For the text-containing cell, return its midpoint in [x, y] coordinate format. 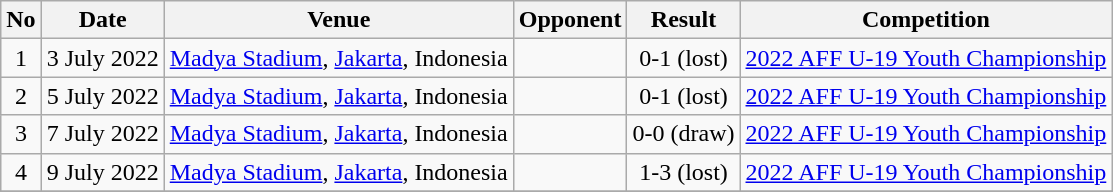
2 [21, 96]
0-0 (draw) [684, 134]
Competition [926, 20]
Result [684, 20]
9 July 2022 [102, 172]
No [21, 20]
4 [21, 172]
7 July 2022 [102, 134]
3 July 2022 [102, 58]
3 [21, 134]
5 July 2022 [102, 96]
Opponent [570, 20]
Date [102, 20]
1-3 (lost) [684, 172]
Venue [338, 20]
1 [21, 58]
